Detect which cell encompasses the target text, then output its [X, Y] center coordinate. 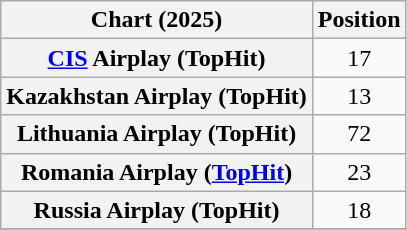
18 [359, 210]
CIS Airplay (TopHit) [157, 58]
Kazakhstan Airplay (TopHit) [157, 96]
Lithuania Airplay (TopHit) [157, 134]
Russia Airplay (TopHit) [157, 210]
72 [359, 134]
Chart (2025) [157, 20]
Romania Airplay (TopHit) [157, 172]
13 [359, 96]
Position [359, 20]
23 [359, 172]
17 [359, 58]
